Search for the cell housing the specified text and yield its [X, Y] center coordinate. 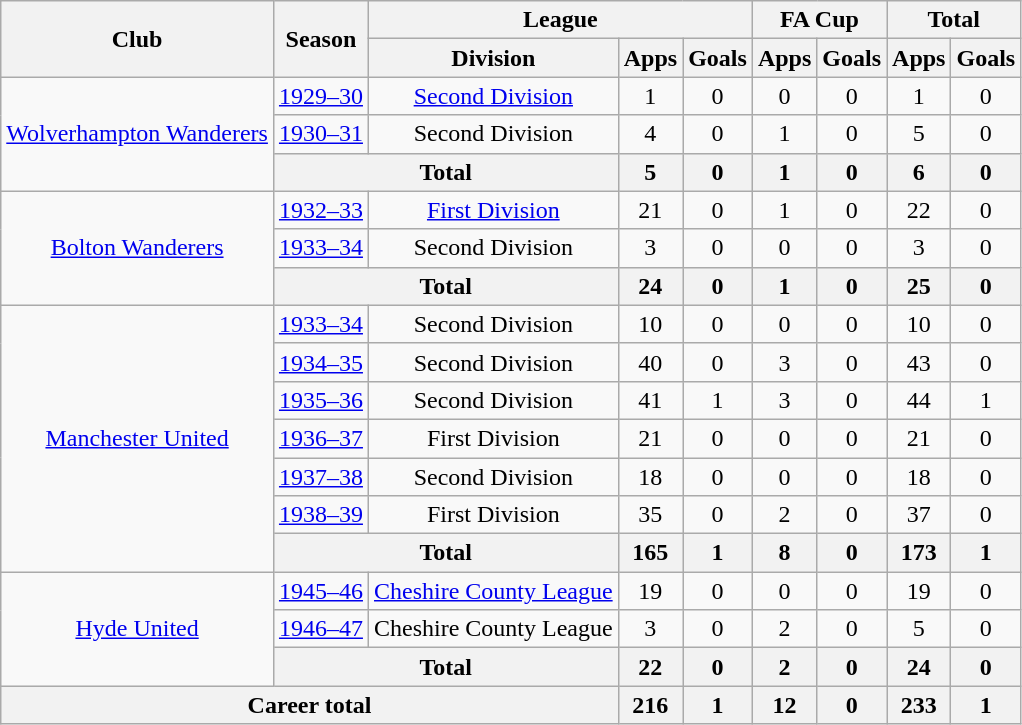
173 [919, 553]
1945–46 [320, 591]
44 [919, 400]
FA Cup [819, 20]
216 [650, 705]
1938–39 [320, 515]
165 [650, 553]
1937–38 [320, 477]
Division [493, 58]
25 [919, 286]
8 [784, 553]
Club [138, 39]
1930–31 [320, 134]
Wolverhampton Wanderers [138, 134]
Manchester United [138, 438]
Bolton Wanderers [138, 248]
1936–37 [320, 438]
1935–36 [320, 400]
40 [650, 362]
Season [320, 39]
League [560, 20]
1929–30 [320, 96]
43 [919, 362]
1934–35 [320, 362]
4 [650, 134]
12 [784, 705]
1932–33 [320, 210]
41 [650, 400]
233 [919, 705]
35 [650, 515]
Career total [310, 705]
1946–47 [320, 629]
37 [919, 515]
Hyde United [138, 629]
6 [919, 172]
